Find where the given text appears and provide that cell's center as (x, y) coordinate. 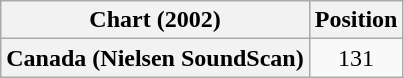
Position (356, 20)
131 (356, 58)
Canada (Nielsen SoundScan) (155, 58)
Chart (2002) (155, 20)
